Extract the [x, y] coordinate from the center of the cell holding the provided text.  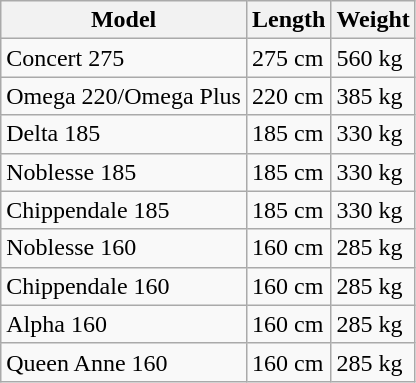
Weight [373, 20]
Alpha 160 [124, 324]
385 kg [373, 96]
Model [124, 20]
560 kg [373, 58]
Chippendale 185 [124, 210]
220 cm [288, 96]
275 cm [288, 58]
Delta 185 [124, 134]
Omega 220/Omega Plus [124, 96]
Chippendale 160 [124, 286]
Queen Anne 160 [124, 362]
Noblesse 185 [124, 172]
Concert 275 [124, 58]
Length [288, 20]
Noblesse 160 [124, 248]
